Return the [X, Y] coordinate for the center point of the cell that contains the specified text.  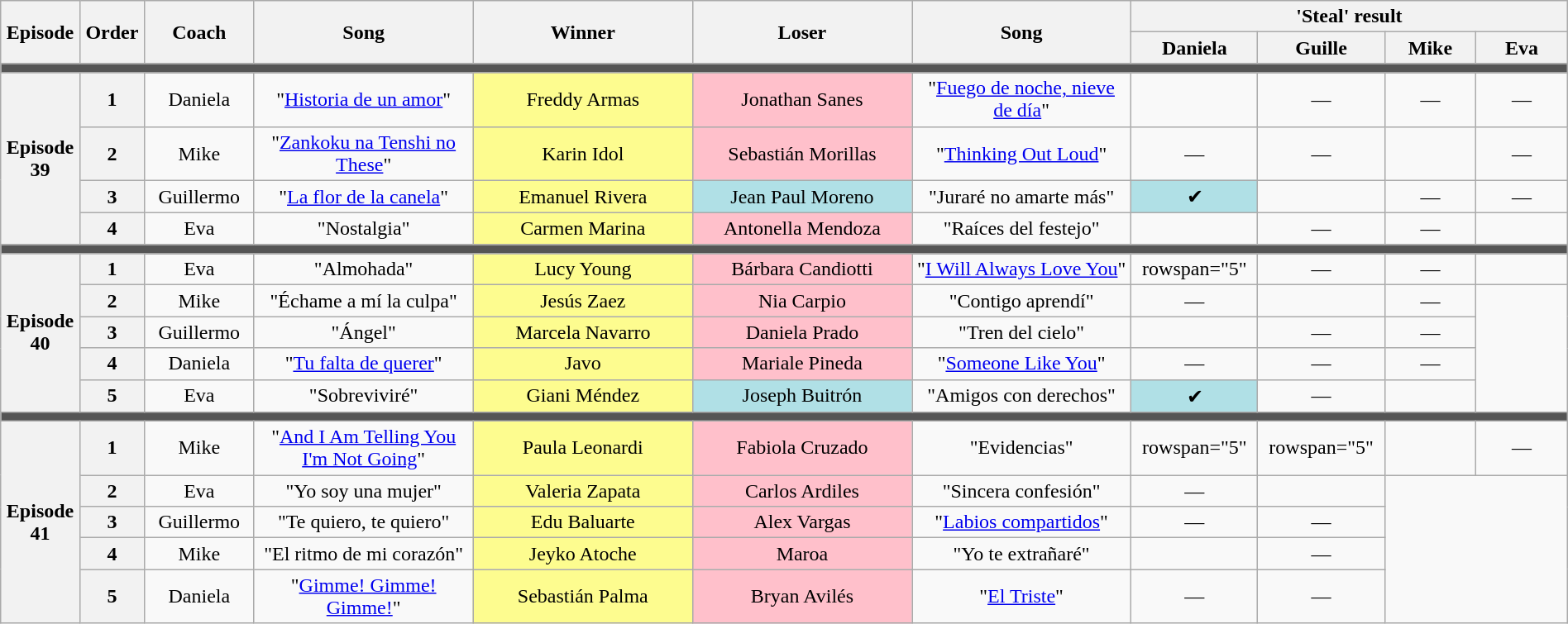
Joseph Buitrón [802, 396]
Jonathan Sanes [802, 99]
Maroa [802, 554]
"El Triste" [1022, 597]
Episode 41 [41, 522]
'Steal' result [1350, 17]
"Zankoku na Tenshi no These" [364, 154]
Javo [582, 364]
Loser [802, 32]
Jesús Zaez [582, 301]
"Nostalgia" [364, 229]
Jeyko Atoche [582, 554]
"Evidencias" [1022, 448]
Fabiola Cruzado [802, 448]
"Ángel" [364, 332]
"La flor de la canela" [364, 197]
"El ritmo de mi corazón" [364, 554]
"Almohada" [364, 269]
"Te quiero, te quiero" [364, 522]
"Fuego de noche, nieve de día" [1022, 99]
Mariale Pineda [802, 364]
"Sincera confesión" [1022, 491]
"Juraré no amarte más" [1022, 197]
"Amigos con derechos" [1022, 396]
"Yo soy una mujer" [364, 491]
Jean Paul Moreno [802, 197]
Episode [41, 32]
Bryan Avilés [802, 597]
Valeria Zapata [582, 491]
Edu Baluarte [582, 522]
"And I Am Telling You I'm Not Going" [364, 448]
Freddy Armas [582, 99]
Karin Idol [582, 154]
Sebastián Morillas [802, 154]
Lucy Young [582, 269]
"Raíces del festejo" [1022, 229]
Carlos Ardiles [802, 491]
Winner [582, 32]
Coach [200, 32]
Nia Carpio [802, 301]
"Historia de un amor" [364, 99]
Episode 39 [41, 159]
Guille [1322, 48]
"Contigo aprendí" [1022, 301]
"Sobreviviré" [364, 396]
Order [112, 32]
Sebastián Palma [582, 597]
Antonella Mendoza [802, 229]
Giani Méndez [582, 396]
Marcela Navarro [582, 332]
"Someone Like You" [1022, 364]
Paula Leonardi [582, 448]
Emanuel Rivera [582, 197]
"I Will Always Love You" [1022, 269]
"Tren del cielo" [1022, 332]
Bárbara Candiotti [802, 269]
Daniela Prado [802, 332]
"Tu falta de querer" [364, 364]
Alex Vargas [802, 522]
"Échame a mí la culpa" [364, 301]
"Thinking Out Loud" [1022, 154]
"Labios compartidos" [1022, 522]
"Gimme! Gimme! Gimme!" [364, 597]
Carmen Marina [582, 229]
"Yo te extrañaré" [1022, 554]
Episode 40 [41, 333]
